Provide the (x, y) coordinate of the cell's center where the given text is located.  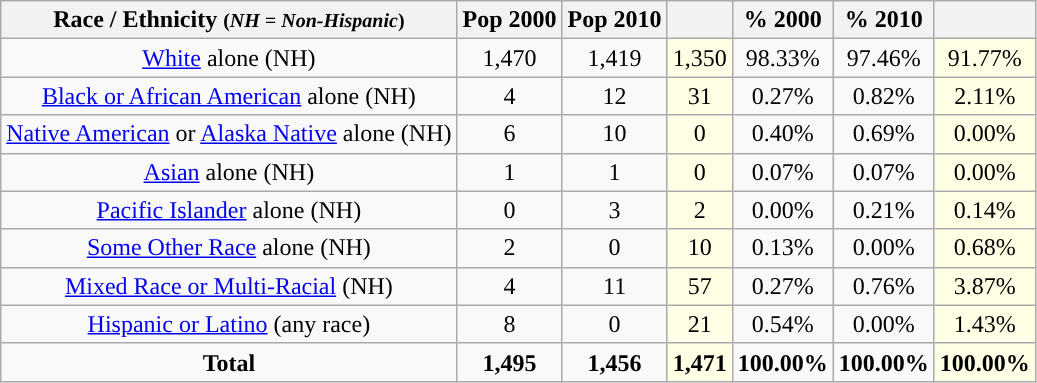
97.46% (884, 58)
0.40% (782, 134)
Hispanic or Latino (any race) (229, 324)
3 (614, 210)
1,456 (614, 362)
21 (700, 324)
Black or African American alone (NH) (229, 96)
12 (614, 96)
Native American or Alaska Native alone (NH) (229, 134)
0.76% (884, 286)
Some Other Race alone (NH) (229, 248)
0.13% (782, 248)
Mixed Race or Multi-Racial (NH) (229, 286)
1.43% (984, 324)
White alone (NH) (229, 58)
0.54% (782, 324)
Pacific Islander alone (NH) (229, 210)
0.14% (984, 210)
Pop 2010 (614, 20)
1,350 (700, 58)
0.68% (984, 248)
Total (229, 362)
% 2010 (884, 20)
Pop 2000 (510, 20)
0.82% (884, 96)
57 (700, 286)
11 (614, 286)
1,470 (510, 58)
Asian alone (NH) (229, 172)
91.77% (984, 58)
0.69% (884, 134)
1,419 (614, 58)
8 (510, 324)
% 2000 (782, 20)
3.87% (984, 286)
6 (510, 134)
31 (700, 96)
1,495 (510, 362)
98.33% (782, 58)
0.21% (884, 210)
Race / Ethnicity (NH = Non-Hispanic) (229, 20)
1,471 (700, 362)
2.11% (984, 96)
